Determine the (X, Y) coordinate at the center of the cell enclosing the given text.  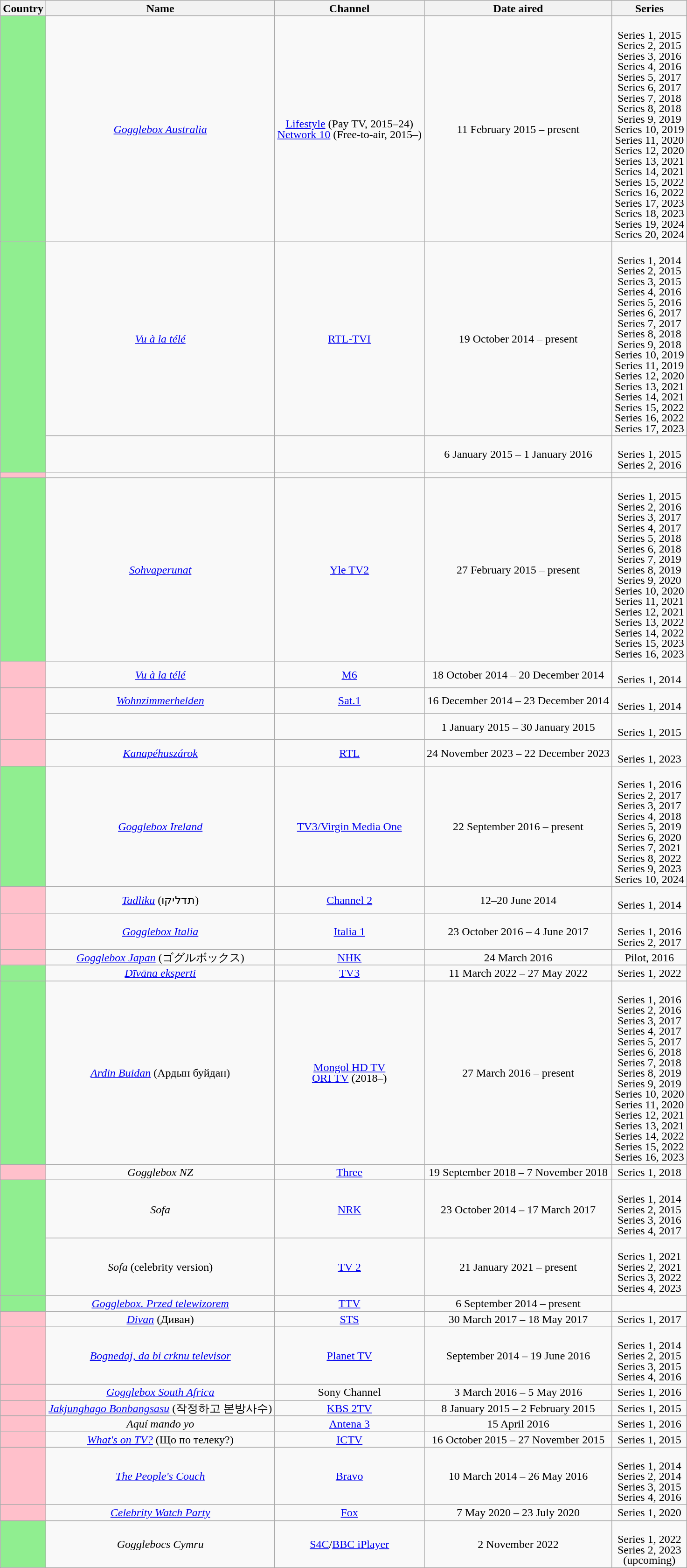
Series 1, 2016 Series 2, 2017 (649, 931)
10 March 2014 – 26 May 2016 (519, 1476)
6 September 2014 – present (519, 1303)
NHK (350, 958)
Mongol HD TV ORI TV (2018–) (350, 1073)
23 October 2016 – 4 June 2017 (519, 931)
2 November 2022 (519, 1544)
S4C/BBC iPlayer (350, 1544)
Gogglebox NZ (160, 1172)
Series 1, 2021 Series 2, 2021 Series 3, 2022 Series 4, 2023 (649, 1267)
Bravo (350, 1476)
Channel 2 (350, 900)
Channel (350, 8)
16 October 2015 – 27 November 2015 (519, 1439)
M6 (350, 674)
Italia 1 (350, 931)
15 April 2016 (519, 1424)
Series 1, 2022 (649, 973)
What's on TV? (Що по телеку?) (160, 1439)
RTL-TVI (350, 339)
RTL (350, 753)
23 October 2014 – 17 March 2017 (519, 1209)
12–20 June 2014 (519, 900)
16 December 2014 – 23 December 2014 (519, 700)
Series 1, 2017 (649, 1319)
KBS 2TV (350, 1408)
Series 1, 2016 Series 2, 2017 Series 3, 2017 Series 4, 2018 Series 5, 2019 Series 6, 2020 Series 7, 2021 Series 8, 2022Series 9, 2023Series 10, 2024 (649, 826)
Series 1, 2018 (649, 1172)
Lifestyle (Pay TV, 2015–24) Network 10 (Free-to-air, 2015–) (350, 129)
Sofa (celebrity version) (160, 1267)
Gogglebocs Cymru (160, 1544)
Gogglebox South Africa (160, 1393)
18 October 2014 – 20 December 2014 (519, 674)
Ardin Buidan (Ардын буйдан) (160, 1073)
Series 1, 2023 (649, 753)
Wohnzimmerhelden (160, 700)
Planet TV (350, 1356)
Series 1, 2014 Series 2, 2014 Series 3, 2015 Series 4, 2016 (649, 1476)
Antena 3 (350, 1424)
Series 1, 2022 Series 2, 2023 (upcoming) (649, 1544)
NRK (350, 1209)
Divan (Диван) (160, 1319)
Yle TV2 (350, 570)
1 January 2015 – 30 January 2015 (519, 727)
Series 1, 2014 Series 2, 2015 Series 3, 2016 Series 4, 2017 (649, 1209)
Series 1, 2020 (649, 1512)
Gogglebox Australia (160, 129)
Series 1, 2015 Series 2, 2016 (649, 455)
Date aired (519, 8)
The People's Couch (160, 1476)
Country (23, 8)
Series (649, 8)
11 March 2022 – 27 May 2022 (519, 973)
Jakjunghago Bonbangsasu (작정하고 본방사수) (160, 1408)
24 March 2016 (519, 958)
TV3 (350, 973)
Gogglebox. Przed telewizorem (160, 1303)
22 September 2016 – present (519, 826)
27 March 2016 – present (519, 1073)
Sat.1 (350, 700)
Kanapéhuszárok (160, 753)
30 March 2017 – 18 May 2017 (519, 1319)
TTV (350, 1303)
11 February 2015 – present (519, 129)
8 January 2015 – 2 February 2015 (519, 1408)
19 October 2014 – present (519, 339)
Dīvāna eksperti (160, 973)
6 January 2015 – 1 January 2016 (519, 455)
Pilot, 2016 (649, 958)
September 2014 – 19 June 2016 (519, 1356)
Gogglebox Italia (160, 931)
Three (350, 1172)
24 November 2023 – 22 December 2023 (519, 753)
ICTV (350, 1439)
Aquí mando yo (160, 1424)
Series 1, 2014 Series 2, 2015 Series 3, 2015 Series 4, 2016 (649, 1356)
27 February 2015 – present (519, 570)
21 January 2021 – present (519, 1267)
Sofa (160, 1209)
Tadliku (תדליקו) (160, 900)
Celebrity Watch Party (160, 1512)
Name (160, 8)
Gogglebox Ireland (160, 826)
19 September 2018 – 7 November 2018 (519, 1172)
Sony Channel (350, 1393)
7 May 2020 – 23 July 2020 (519, 1512)
TV 2 (350, 1267)
STS (350, 1319)
Bognedaj, da bi crknu televisor (160, 1356)
Sohvaperunat (160, 570)
Fox (350, 1512)
TV3/Virgin Media One (350, 826)
3 March 2016 – 5 May 2016 (519, 1393)
Gogglebox Japan (ゴグルボックス) (160, 958)
